Pinpoint the cell where the given text exists, returning its [X, Y] midpoint coordinate. 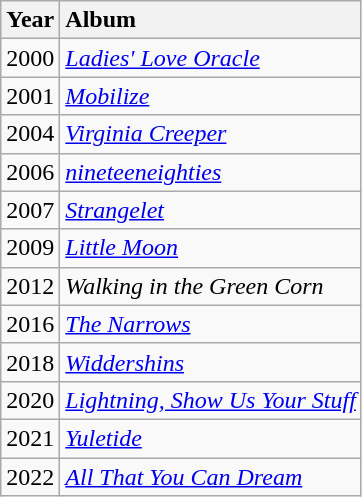
2012 [30, 286]
Album [211, 20]
Yuletide [211, 438]
2004 [30, 134]
Virginia Creeper [211, 134]
Little Moon [211, 248]
2016 [30, 324]
2009 [30, 248]
Ladies' Love Oracle [211, 58]
All That You Can Dream [211, 477]
Lightning, Show Us Your Stuff [211, 400]
Mobilize [211, 96]
2022 [30, 477]
nineteeneighties [211, 172]
Strangelet [211, 210]
Walking in the Green Corn [211, 286]
2001 [30, 96]
2021 [30, 438]
Widdershins [211, 362]
2018 [30, 362]
The Narrows [211, 324]
2000 [30, 58]
2020 [30, 400]
2006 [30, 172]
Year [30, 20]
2007 [30, 210]
